Provide the (x, y) coordinate of the cell's center where the given text is located.  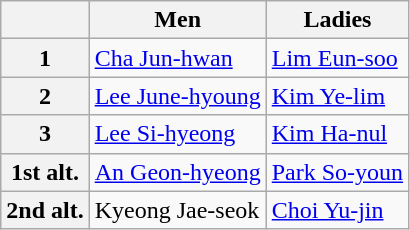
Park So-youn (337, 172)
2nd alt. (45, 210)
Kim Ye-lim (337, 96)
Men (178, 20)
Ladies (337, 20)
Cha Jun-hwan (178, 58)
1 (45, 58)
Lee June-hyoung (178, 96)
Kim Ha-nul (337, 134)
Lee Si-hyeong (178, 134)
Lim Eun-soo (337, 58)
Kyeong Jae-seok (178, 210)
Choi Yu-jin (337, 210)
3 (45, 134)
2 (45, 96)
1st alt. (45, 172)
An Geon-hyeong (178, 172)
